Determine the [x, y] coordinate at the center of the cell enclosing the given text.  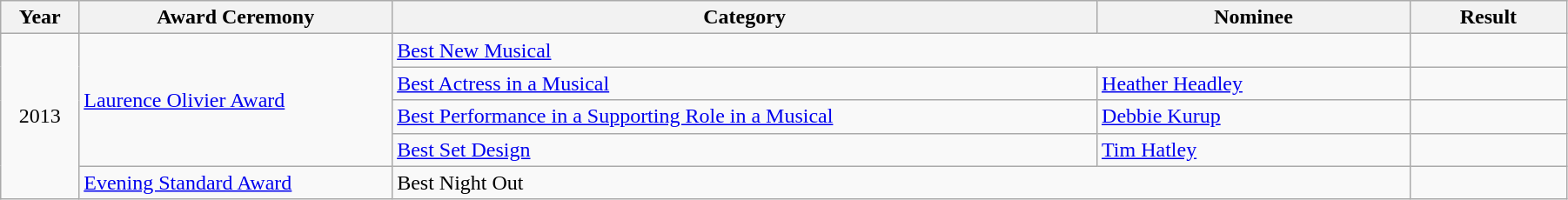
Best Set Design [745, 150]
Tim Hatley [1254, 150]
Best Actress in a Musical [745, 83]
Evening Standard Award [236, 183]
Category [745, 17]
Debbie Kurup [1254, 117]
Award Ceremony [236, 17]
Best Night Out [901, 183]
Nominee [1254, 17]
Year [40, 17]
Result [1488, 17]
Best New Musical [901, 50]
Best Performance in a Supporting Role in a Musical [745, 117]
Heather Headley [1254, 83]
Laurence Olivier Award [236, 100]
2013 [40, 117]
